Scan for the cell matching the given text and deliver its (x, y) coordinate at center. 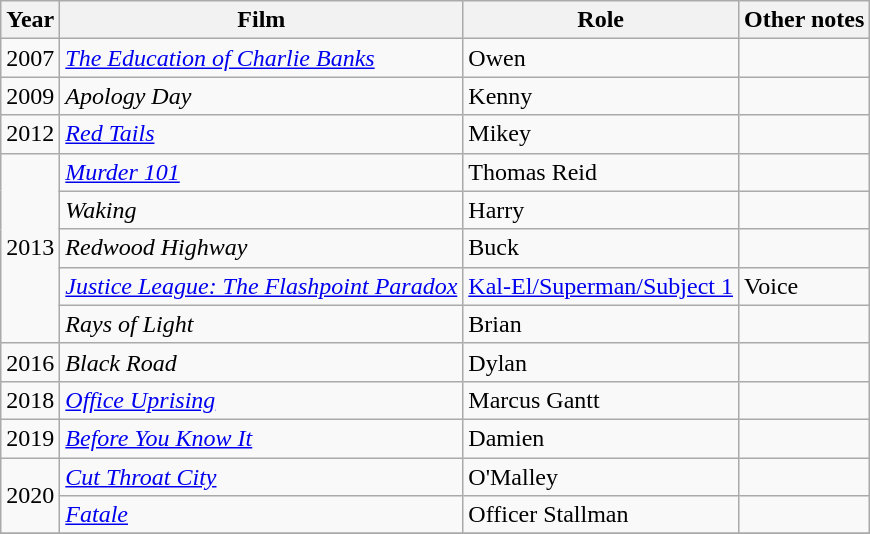
2019 (30, 438)
The Education of Charlie Banks (262, 58)
Justice League: The Flashpoint Paradox (262, 286)
Fatale (262, 515)
Kenny (601, 96)
Harry (601, 210)
2018 (30, 400)
Redwood Highway (262, 248)
Brian (601, 324)
Cut Throat City (262, 477)
Office Uprising (262, 400)
2013 (30, 248)
Year (30, 20)
Damien (601, 438)
Film (262, 20)
Buck (601, 248)
2016 (30, 362)
Rays of Light (262, 324)
Dylan (601, 362)
Kal-El/Superman/Subject 1 (601, 286)
2007 (30, 58)
Owen (601, 58)
Marcus Gantt (601, 400)
Red Tails (262, 134)
Other notes (804, 20)
Mikey (601, 134)
Apology Day (262, 96)
Black Road (262, 362)
2020 (30, 496)
Before You Know It (262, 438)
2009 (30, 96)
Officer Stallman (601, 515)
Voice (804, 286)
Murder 101 (262, 172)
O'Malley (601, 477)
Role (601, 20)
2012 (30, 134)
Waking (262, 210)
Thomas Reid (601, 172)
